Extract the (x, y) coordinate from the center of the cell holding the provided text.  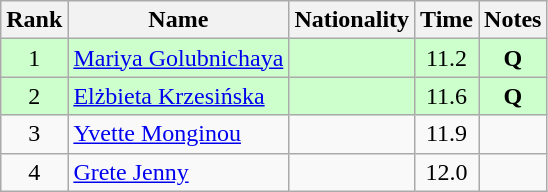
Grete Jenny (178, 172)
1 (34, 58)
Nationality (352, 20)
Rank (34, 20)
Time (447, 20)
Notes (513, 20)
Name (178, 20)
4 (34, 172)
11.6 (447, 96)
12.0 (447, 172)
3 (34, 134)
11.9 (447, 134)
Elżbieta Krzesińska (178, 96)
11.2 (447, 58)
Yvette Monginou (178, 134)
2 (34, 96)
Mariya Golubnichaya (178, 58)
